Detect which cell encompasses the target text, then output its (X, Y) center coordinate. 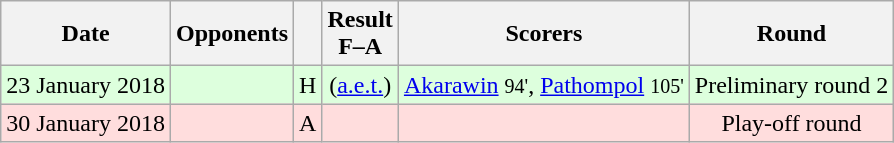
Opponents (232, 34)
H (308, 85)
Date (86, 34)
23 January 2018 (86, 85)
Round (791, 34)
ResultF–A (360, 34)
Preliminary round 2 (791, 85)
30 January 2018 (86, 123)
(a.e.t.) (360, 85)
A (308, 123)
Scorers (544, 34)
Play-off round (791, 123)
Akarawin 94', Pathompol 105' (544, 85)
